From the cell containing the given text, extract its center point as [X, Y] coordinate. 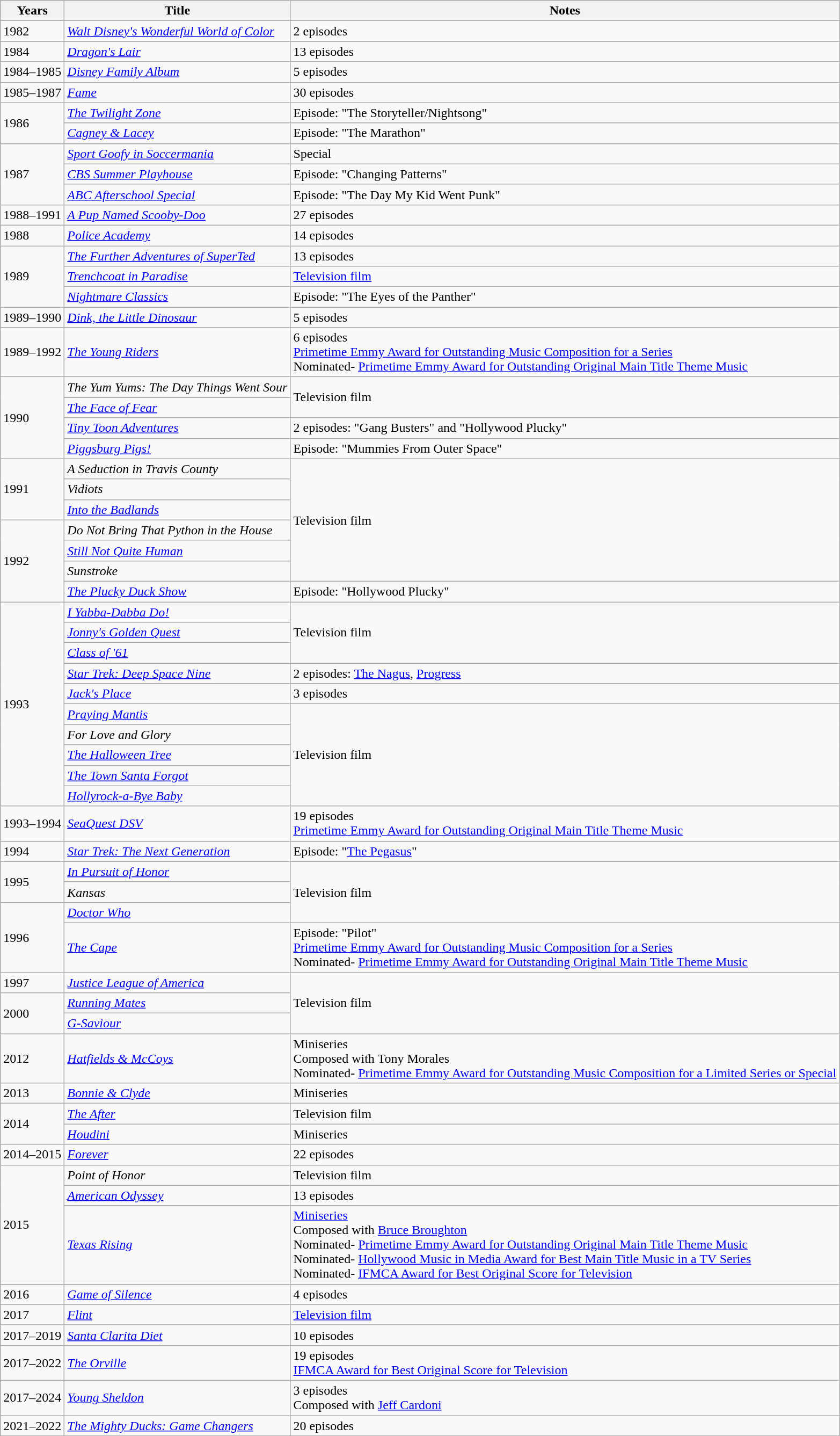
Dink, the Little Dinosaur [177, 317]
Cagney & Lacey [177, 133]
SeaQuest DSV [177, 824]
The After [177, 1114]
1986 [32, 123]
1992 [32, 561]
Do Not Bring That Python in the House [177, 530]
Bonnie & Clyde [177, 1093]
1994 [32, 851]
Disney Family Album [177, 72]
Star Trek: The Next Generation [177, 851]
27 episodes [565, 215]
Jonny's Golden Quest [177, 633]
2017–2022 [32, 1363]
19 episodesPrimetime Emmy Award for Outstanding Original Main Title Theme Music [565, 824]
Santa Clarita Diet [177, 1335]
The Town Santa Forgot [177, 775]
Dragon's Lair [177, 52]
3 episodes [565, 694]
1990 [32, 418]
2017–2019 [32, 1335]
The Further Adventures of SuperTed [177, 256]
Point of Honor [177, 1175]
Star Trek: Deep Space Nine [177, 673]
Walt Disney's Wonderful World of Color [177, 31]
Episode: "Hollywood Plucky" [565, 591]
Into the Badlands [177, 510]
3 episodesComposed with Jeff Cardoni [565, 1397]
2021–2022 [32, 1426]
The Mighty Ducks: Game Changers [177, 1426]
Game of Silence [177, 1294]
2000 [32, 1013]
1993–1994 [32, 824]
Years [32, 11]
Episode: "The Eyes of the Panther" [565, 297]
Justice League of America [177, 982]
1995 [32, 882]
I Yabba-Dabba Do! [177, 612]
MiniseriesComposed with Tony MoralesNominated- Primetime Emmy Award for Outstanding Music Composition for a Limited Series or Special [565, 1058]
2013 [32, 1093]
The Cape [177, 947]
1989 [32, 277]
2017 [32, 1315]
The Plucky Duck Show [177, 591]
Forever [177, 1155]
The Young Riders [177, 352]
14 episodes [565, 235]
2014 [32, 1124]
1984–1985 [32, 72]
2017–2024 [32, 1397]
In Pursuit of Honor [177, 872]
22 episodes [565, 1155]
2015 [32, 1224]
The Halloween Tree [177, 755]
10 episodes [565, 1335]
The Orville [177, 1363]
2016 [32, 1294]
2012 [32, 1058]
Episode: "The Marathon" [565, 133]
1993 [32, 704]
1985–1987 [32, 92]
Hollyrock-a-Bye Baby [177, 796]
Vidiots [177, 489]
The Twilight Zone [177, 113]
A Seduction in Travis County [177, 469]
Trenchcoat in Paradise [177, 277]
1984 [32, 52]
1996 [32, 937]
Praying Mantis [177, 714]
2 episodes: "Gang Busters" and "Hollywood Plucky" [565, 428]
Tiny Toon Adventures [177, 428]
Police Academy [177, 235]
1991 [32, 489]
Episode: "The Day My Kid Went Punk" [565, 194]
4 episodes [565, 1294]
Doctor Who [177, 912]
Flint [177, 1315]
Episode: "The Storyteller/Nightsong" [565, 113]
Houdini [177, 1134]
1987 [32, 174]
2 episodes: The Nagus, Progress [565, 673]
Piggsburg Pigs! [177, 448]
G-Saviour [177, 1024]
Still Not Quite Human [177, 550]
1988 [32, 235]
Episode: "Changing Patterns" [565, 174]
Running Mates [177, 1003]
Special [565, 154]
Hatfields & McCoys [177, 1058]
Class of '61 [177, 653]
1988–1991 [32, 215]
2 episodes [565, 31]
1989–1990 [32, 317]
2014–2015 [32, 1155]
The Face of Fear [177, 408]
A Pup Named Scooby-Doo [177, 215]
CBS Summer Playhouse [177, 174]
American Odyssey [177, 1195]
Jack's Place [177, 694]
1997 [32, 982]
Notes [565, 11]
Fame [177, 92]
Episode: "Mummies From Outer Space" [565, 448]
1982 [32, 31]
The Yum Yums: The Day Things Went Sour [177, 387]
Sunstroke [177, 571]
Sport Goofy in Soccermania [177, 154]
Nightmare Classics [177, 297]
Kansas [177, 892]
Young Sheldon [177, 1397]
Texas Rising [177, 1245]
ABC Afterschool Special [177, 194]
1989–1992 [32, 352]
30 episodes [565, 92]
Title [177, 11]
For Love and Glory [177, 735]
20 episodes [565, 1426]
Episode: "The Pegasus" [565, 851]
19 episodesIFMCA Award for Best Original Score for Television [565, 1363]
